Locate the cell with the specified text and output its [X, Y] center coordinate. 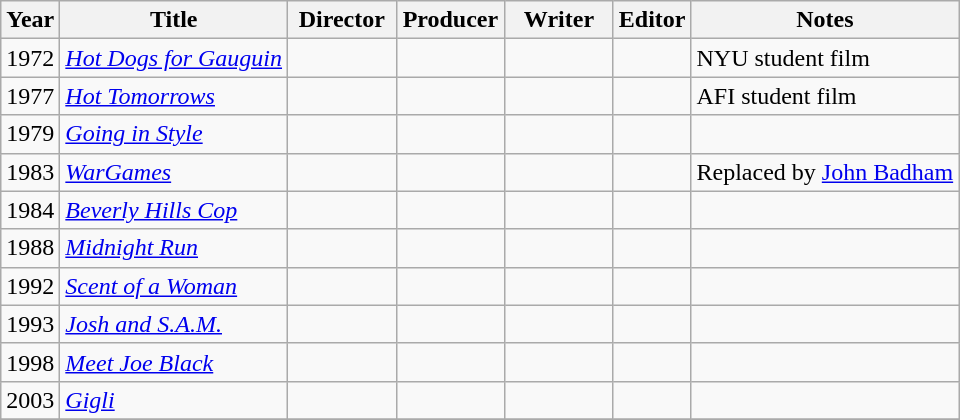
Gigli [174, 400]
WarGames [174, 172]
Meet Joe Black [174, 362]
Title [174, 20]
AFI student film [825, 96]
Replaced by John Badham [825, 172]
Midnight Run [174, 248]
Hot Dogs for Gauguin [174, 58]
1977 [30, 96]
1979 [30, 134]
Year [30, 20]
1998 [30, 362]
NYU student film [825, 58]
1984 [30, 210]
1993 [30, 324]
Josh and S.A.M. [174, 324]
Notes [825, 20]
1992 [30, 286]
1988 [30, 248]
Scent of a Woman [174, 286]
Going in Style [174, 134]
Producer [450, 20]
2003 [30, 400]
Writer [560, 20]
1983 [30, 172]
Director [342, 20]
Hot Tomorrows [174, 96]
Beverly Hills Cop [174, 210]
1972 [30, 58]
Editor [652, 20]
